Return the [X, Y] coordinate for the center point of the cell that contains the specified text.  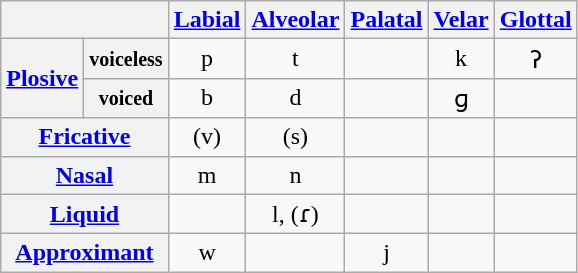
(s) [296, 137]
Labial [207, 20]
Approximant [84, 253]
j [386, 253]
t [296, 59]
Palatal [386, 20]
Glottal [536, 20]
Velar [461, 20]
d [296, 98]
Fricative [84, 137]
voiced [126, 98]
w [207, 253]
b [207, 98]
Alveolar [296, 20]
ʔ [536, 59]
Nasal [84, 175]
Liquid [84, 214]
(v) [207, 137]
Plosive [42, 78]
n [296, 175]
m [207, 175]
k [461, 59]
ɡ [461, 98]
voiceless [126, 59]
l, (ɾ) [296, 214]
p [207, 59]
